Return (X, Y) of the center of cell containing provided text 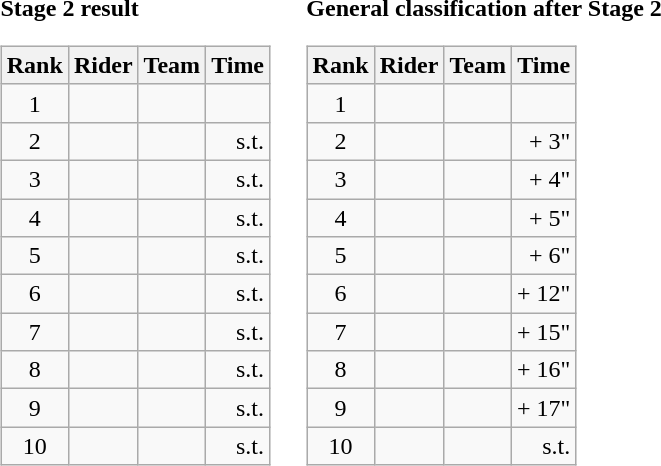
+ 5" (543, 217)
+ 16" (543, 370)
+ 3" (543, 141)
+ 6" (543, 256)
+ 12" (543, 294)
+ 17" (543, 408)
+ 15" (543, 332)
+ 4" (543, 179)
